From the cell containing the given text, extract its center point as [X, Y] coordinate. 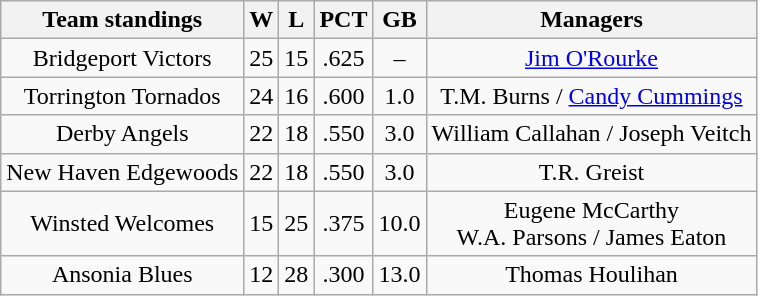
24 [262, 96]
Managers [592, 20]
Derby Angels [122, 134]
1.0 [400, 96]
13.0 [400, 275]
Thomas Houlihan [592, 275]
.375 [344, 224]
16 [296, 96]
– [400, 58]
GB [400, 20]
Winsted Welcomes [122, 224]
T.R. Greist [592, 172]
L [296, 20]
Eugene McCarthyW.A. Parsons / James Eaton [592, 224]
Team standings [122, 20]
New Haven Edgewoods [122, 172]
.300 [344, 275]
Torrington Tornados [122, 96]
12 [262, 275]
Jim O'Rourke [592, 58]
PCT [344, 20]
Bridgeport Victors [122, 58]
28 [296, 275]
.600 [344, 96]
W [262, 20]
10.0 [400, 224]
William Callahan / Joseph Veitch [592, 134]
T.M. Burns / Candy Cummings [592, 96]
Ansonia Blues [122, 275]
.625 [344, 58]
